Determine the (X, Y) coordinate at the center of the cell enclosing the given text.  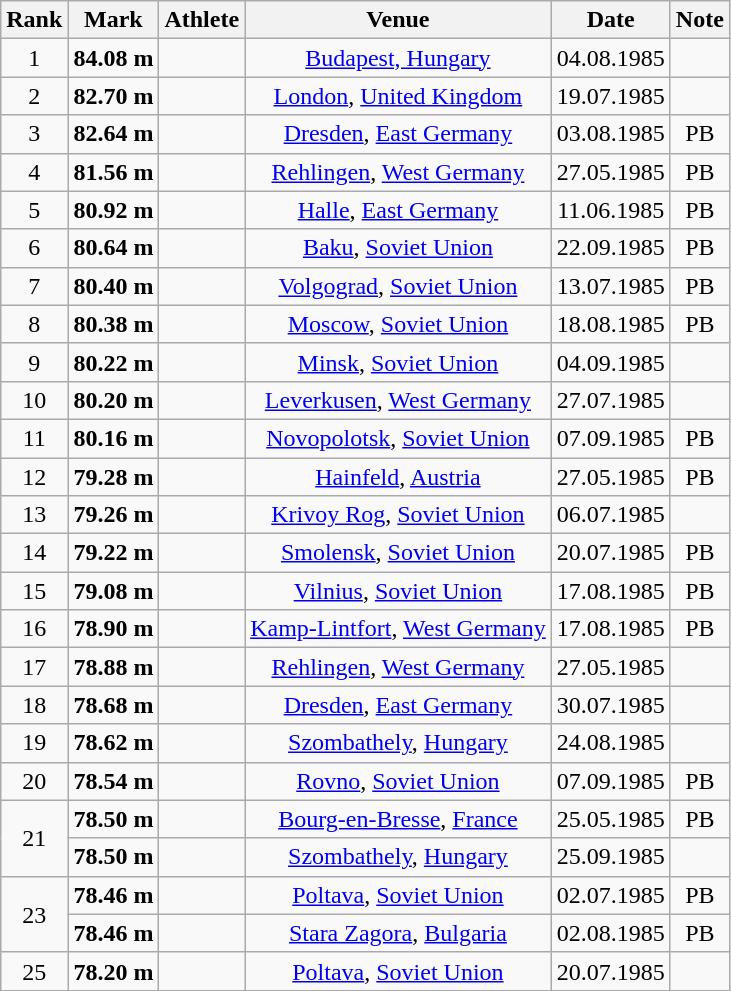
10 (34, 400)
15 (34, 591)
14 (34, 553)
82.70 m (114, 96)
79.22 m (114, 553)
80.22 m (114, 362)
Bourg-en-Bresse, France (398, 819)
16 (34, 629)
80.16 m (114, 438)
Note (700, 20)
9 (34, 362)
13 (34, 515)
82.64 m (114, 134)
Vilnius, Soviet Union (398, 591)
Moscow, Soviet Union (398, 324)
80.20 m (114, 400)
78.68 m (114, 705)
Date (610, 20)
80.64 m (114, 248)
03.08.1985 (610, 134)
Baku, Soviet Union (398, 248)
London, United Kingdom (398, 96)
Rovno, Soviet Union (398, 781)
13.07.1985 (610, 286)
25.05.1985 (610, 819)
22.09.1985 (610, 248)
Stara Zagora, Bulgaria (398, 933)
19.07.1985 (610, 96)
Leverkusen, West Germany (398, 400)
Mark (114, 20)
81.56 m (114, 172)
04.09.1985 (610, 362)
18.08.1985 (610, 324)
23 (34, 914)
Novopolotsk, Soviet Union (398, 438)
Hainfeld, Austria (398, 477)
30.07.1985 (610, 705)
3 (34, 134)
79.26 m (114, 515)
21 (34, 838)
Budapest, Hungary (398, 58)
Kamp-Lintfort, West Germany (398, 629)
78.90 m (114, 629)
19 (34, 743)
80.38 m (114, 324)
7 (34, 286)
25 (34, 971)
6 (34, 248)
20 (34, 781)
02.08.1985 (610, 933)
80.40 m (114, 286)
80.92 m (114, 210)
25.09.1985 (610, 857)
Minsk, Soviet Union (398, 362)
17 (34, 667)
84.08 m (114, 58)
24.08.1985 (610, 743)
1 (34, 58)
78.54 m (114, 781)
Venue (398, 20)
11 (34, 438)
Halle, East Germany (398, 210)
79.28 m (114, 477)
78.62 m (114, 743)
27.07.1985 (610, 400)
8 (34, 324)
12 (34, 477)
78.88 m (114, 667)
Smolensk, Soviet Union (398, 553)
79.08 m (114, 591)
18 (34, 705)
Rank (34, 20)
06.07.1985 (610, 515)
Athlete (202, 20)
5 (34, 210)
78.20 m (114, 971)
4 (34, 172)
Volgograd, Soviet Union (398, 286)
2 (34, 96)
Krivoy Rog, Soviet Union (398, 515)
02.07.1985 (610, 895)
04.08.1985 (610, 58)
11.06.1985 (610, 210)
